From the cell containing the given text, extract its center point as (x, y) coordinate. 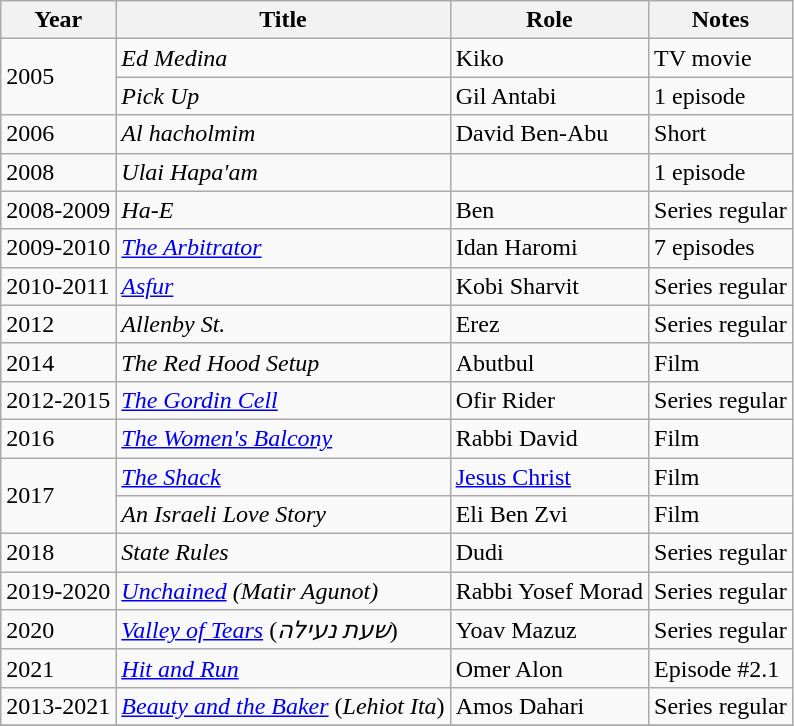
Valley of Tears (שעת נעילה) (283, 630)
Kobi Sharvit (549, 286)
Ofir Rider (549, 400)
Hit and Run (283, 668)
Allenby St. (283, 324)
Ha-E (283, 210)
Gil Antabi (549, 96)
Ulai Hapa'am (283, 172)
Abutbul (549, 362)
Asfur (283, 286)
2012 (58, 324)
Amos Dahari (549, 706)
Rabbi Yosef Morad (549, 591)
Year (58, 20)
TV movie (721, 58)
2009-2010 (58, 248)
The Red Hood Setup (283, 362)
2006 (58, 134)
An Israeli Love Story (283, 515)
Erez (549, 324)
Episode #2.1 (721, 668)
2013-2021 (58, 706)
Jesus Christ (549, 477)
Unchained (Matir Agunot) (283, 591)
2016 (58, 438)
2019-2020 (58, 591)
Notes (721, 20)
2010-2011 (58, 286)
Pick Up (283, 96)
2014 (58, 362)
Title (283, 20)
Short (721, 134)
State Rules (283, 553)
Eli Ben Zvi (549, 515)
Dudi (549, 553)
Omer Alon (549, 668)
David Ben-Abu (549, 134)
Rabbi David (549, 438)
Beauty and the Baker (Lehiot Ita) (283, 706)
2012-2015 (58, 400)
2017 (58, 496)
2005 (58, 77)
Al hacholmim (283, 134)
2008 (58, 172)
The Arbitrator (283, 248)
2018 (58, 553)
2008-2009 (58, 210)
Role (549, 20)
Kiko (549, 58)
The Gordin Cell (283, 400)
Ed Medina (283, 58)
Ben (549, 210)
The Shack (283, 477)
Idan Haromi (549, 248)
7 episodes (721, 248)
The Women's Balcony (283, 438)
Yoav Mazuz (549, 630)
2020 (58, 630)
2021 (58, 668)
